From the cell containing the given text, extract its center point as [X, Y] coordinate. 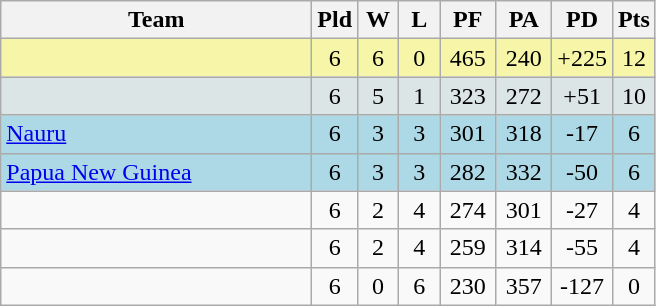
L [420, 20]
-50 [582, 172]
230 [468, 286]
Pts [634, 20]
10 [634, 96]
PD [582, 20]
5 [378, 96]
PA [524, 20]
-55 [582, 248]
259 [468, 248]
1 [420, 96]
357 [524, 286]
+225 [582, 58]
Papua New Guinea [156, 172]
12 [634, 58]
240 [524, 58]
332 [524, 172]
PF [468, 20]
W [378, 20]
Team [156, 20]
323 [468, 96]
314 [524, 248]
282 [468, 172]
465 [468, 58]
-17 [582, 134]
274 [468, 210]
+51 [582, 96]
Nauru [156, 134]
-127 [582, 286]
272 [524, 96]
318 [524, 134]
-27 [582, 210]
Pld [335, 20]
